Output the (X, Y) coordinate of the center of the cell containing the given text.  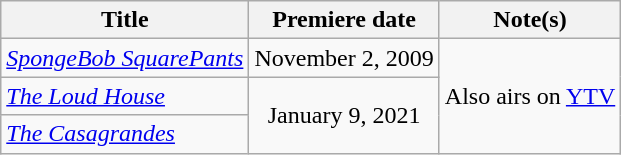
Note(s) (530, 20)
Also airs on YTV (530, 96)
SpongeBob SquarePants (125, 58)
Title (125, 20)
January 9, 2021 (344, 115)
The Loud House (125, 96)
Premiere date (344, 20)
November 2, 2009 (344, 58)
The Casagrandes (125, 134)
